Extract the [x, y] coordinate from the center of the cell holding the provided text.  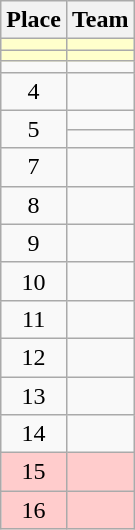
14 [34, 434]
5 [34, 129]
7 [34, 167]
Team [100, 20]
15 [34, 472]
8 [34, 205]
9 [34, 243]
Place [34, 20]
13 [34, 395]
4 [34, 91]
10 [34, 281]
12 [34, 357]
16 [34, 510]
11 [34, 319]
